For the text-containing cell, return its midpoint in (x, y) coordinate format. 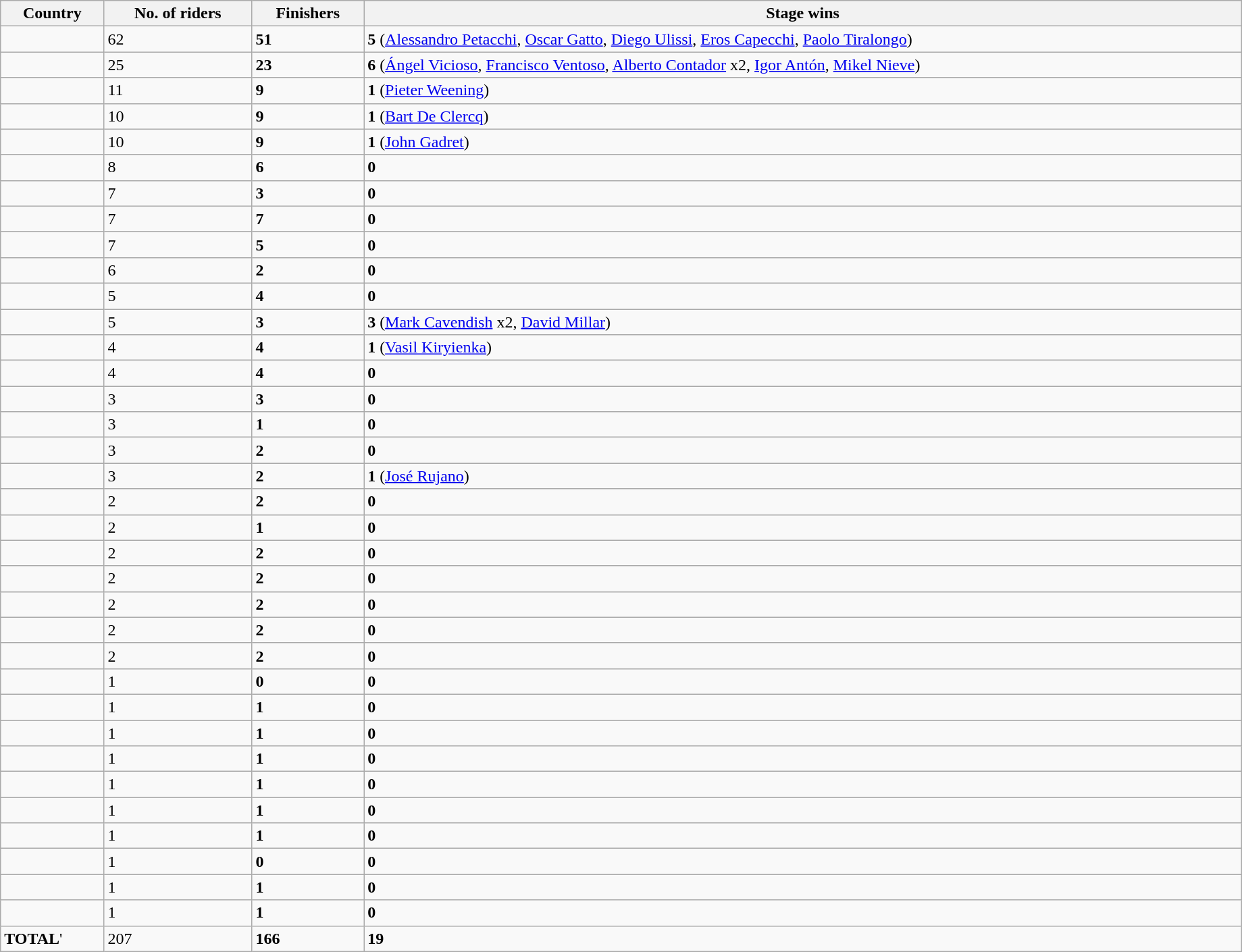
51 (308, 39)
1 (José Rujano) (803, 476)
1 (Pieter Weening) (803, 90)
8 (178, 167)
6 (Ángel Vicioso, Francisco Ventoso, Alberto Contador x2, Igor Antón, Mikel Nieve) (803, 65)
23 (308, 65)
19 (803, 938)
No. of riders (178, 14)
207 (178, 938)
Finishers (308, 14)
1 (John Gadret) (803, 142)
25 (178, 65)
1 (Bart De Clercq) (803, 116)
5 (Alessandro Petacchi, Oscar Gatto, Diego Ulissi, Eros Capecchi, Paolo Tiralongo) (803, 39)
Stage wins (803, 14)
11 (178, 90)
166 (308, 938)
3 (Mark Cavendish x2, David Millar) (803, 322)
1 (Vasil Kiryienka) (803, 348)
TOTAL' (53, 938)
Country (53, 14)
62 (178, 39)
